Provide the [x, y] coordinate of the cell's center where the given text is located.  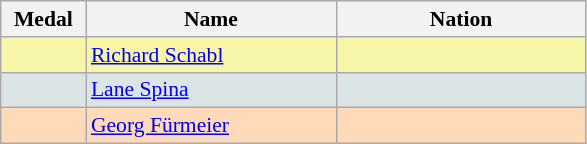
Georg Fürmeier [211, 126]
Nation [461, 19]
Name [211, 19]
Medal [44, 19]
Lane Spina [211, 90]
Richard Schabl [211, 55]
